Identify which cell holds the provided text, then report its (x, y) central coordinate. 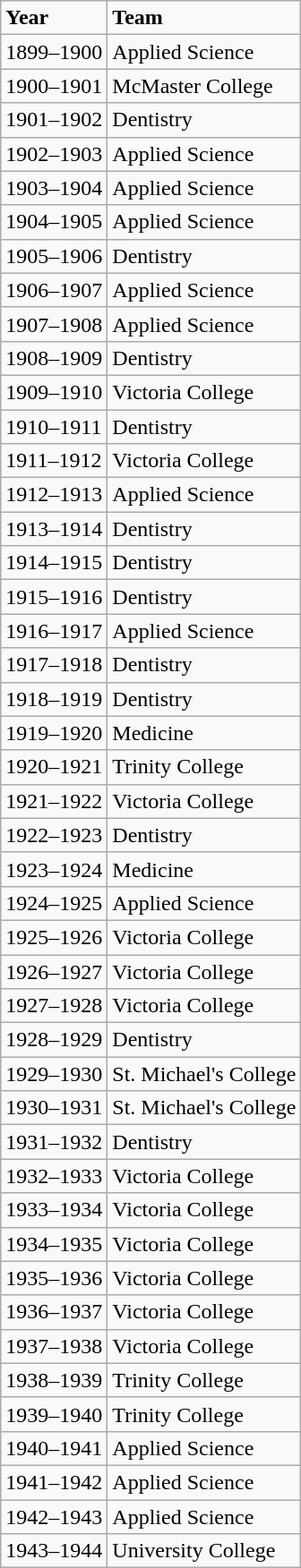
1908–1909 (54, 358)
1943–1944 (54, 1551)
1909–1910 (54, 392)
University College (204, 1551)
1931–1932 (54, 1142)
1904–1905 (54, 222)
1940–1941 (54, 1448)
1910–1911 (54, 427)
1901–1902 (54, 120)
1905–1906 (54, 256)
1907–1908 (54, 324)
1917–1918 (54, 665)
1942–1943 (54, 1517)
1923–1924 (54, 869)
1927–1928 (54, 1006)
1928–1929 (54, 1040)
1906–1907 (54, 290)
1914–1915 (54, 563)
1916–1917 (54, 631)
1934–1935 (54, 1244)
1933–1934 (54, 1210)
1935–1936 (54, 1278)
1925–1926 (54, 937)
1902–1903 (54, 154)
1939–1940 (54, 1414)
1929–1930 (54, 1074)
1920–1921 (54, 767)
1926–1927 (54, 971)
1924–1925 (54, 903)
1941–1942 (54, 1482)
McMaster College (204, 86)
1899–1900 (54, 52)
1918–1919 (54, 699)
1930–1931 (54, 1108)
1915–1916 (54, 597)
1936–1937 (54, 1312)
1900–1901 (54, 86)
1922–1923 (54, 835)
1919–1920 (54, 733)
1938–1939 (54, 1380)
1903–1904 (54, 188)
1912–1913 (54, 495)
1932–1933 (54, 1176)
1921–1922 (54, 801)
1937–1938 (54, 1346)
Year (54, 18)
1911–1912 (54, 461)
Team (204, 18)
1913–1914 (54, 529)
